Locate the cell with the specified text and output its [x, y] center coordinate. 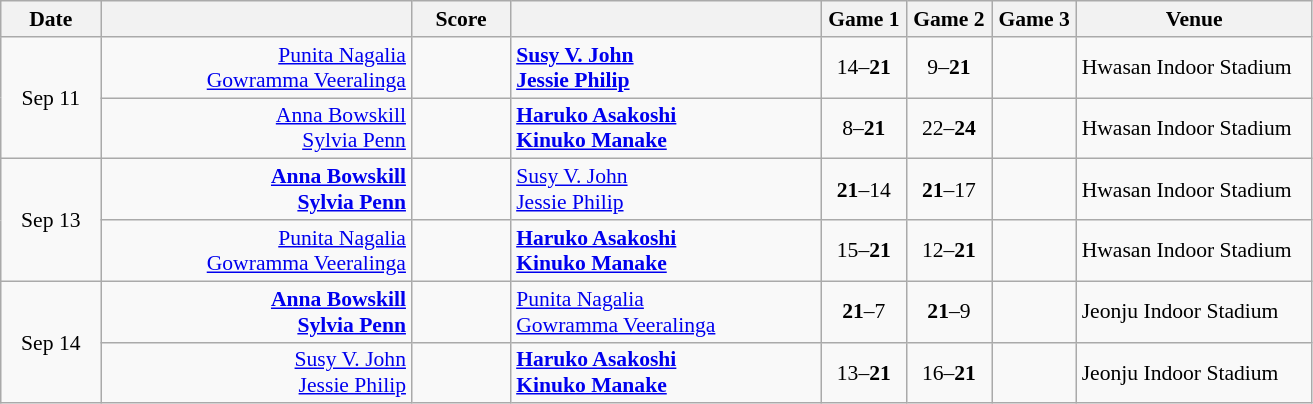
21–17 [948, 190]
16–21 [948, 372]
9–21 [948, 68]
21–14 [864, 190]
13–21 [864, 372]
Game 1 [864, 19]
15–21 [864, 250]
Sep 13 [51, 220]
Venue [1194, 19]
8–21 [864, 128]
Sep 14 [51, 342]
Score [461, 19]
14–21 [864, 68]
Game 3 [1034, 19]
21–9 [948, 312]
Date [51, 19]
22–24 [948, 128]
Sep 11 [51, 98]
21–7 [864, 312]
Game 2 [948, 19]
12–21 [948, 250]
